Capture the cell that displays the provided text and extract its (X, Y) central coordinate. 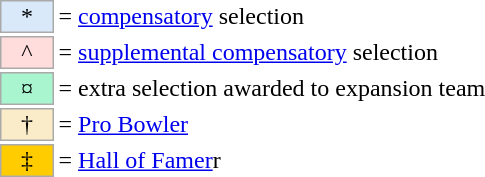
† (27, 124)
‡ (27, 160)
¤ (27, 88)
* (27, 16)
^ (27, 52)
